Locate the cell with the specified text and output its (x, y) center coordinate. 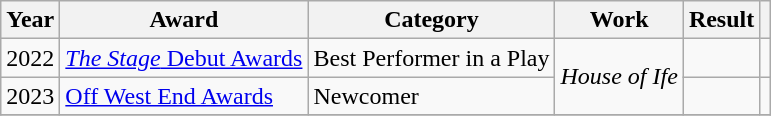
Award (184, 20)
Year (30, 20)
2023 (30, 96)
Work (619, 20)
The Stage Debut Awards (184, 58)
Newcomer (432, 96)
2022 (30, 58)
Off West End Awards (184, 96)
House of Ife (619, 77)
Category (432, 20)
Result (721, 20)
Best Performer in a Play (432, 58)
